Extract the [x, y] coordinate from the center of the cell holding the provided text.  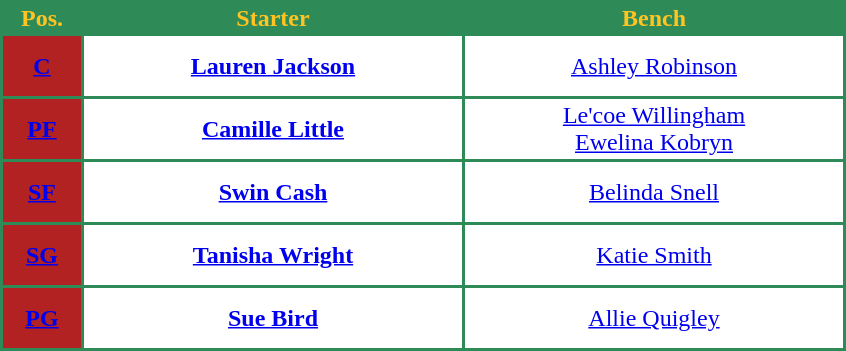
SG [42, 255]
Camille Little [273, 129]
SF [42, 192]
Swin Cash [273, 192]
Bench [654, 18]
PF [42, 129]
PG [42, 318]
Ashley Robinson [654, 66]
Pos. [42, 18]
Sue Bird [273, 318]
C [42, 66]
Lauren Jackson [273, 66]
Belinda Snell [654, 192]
Katie Smith [654, 255]
Tanisha Wright [273, 255]
Allie Quigley [654, 318]
Starter [273, 18]
Le'coe WillinghamEwelina Kobryn [654, 129]
